Detect which cell encompasses the target text, then output its (x, y) center coordinate. 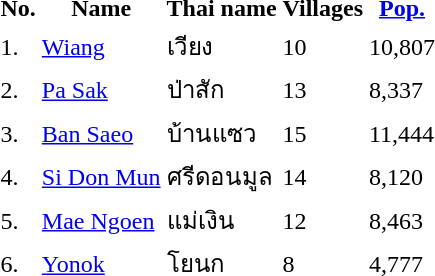
13 (322, 90)
10 (322, 46)
เวียง (222, 46)
แม่เงิน (222, 220)
Mae Ngoen (101, 220)
14 (322, 176)
Si Don Mun (101, 176)
บ้านแซว (222, 133)
Wiang (101, 46)
15 (322, 133)
Ban Saeo (101, 133)
ศรีดอนมูล (222, 176)
Pa Sak (101, 90)
12 (322, 220)
ป่าสัก (222, 90)
